Pinpoint the cell where the given text exists, returning its [x, y] midpoint coordinate. 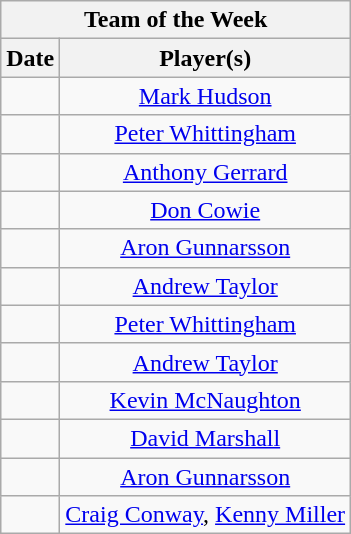
Anthony Gerrard [206, 172]
Team of the Week [176, 20]
Mark Hudson [206, 96]
Kevin McNaughton [206, 400]
Craig Conway, Kenny Miller [206, 515]
David Marshall [206, 438]
Don Cowie [206, 210]
Player(s) [206, 58]
Date [30, 58]
